Provide the [X, Y] coordinate of the cell's center where the given text is located.  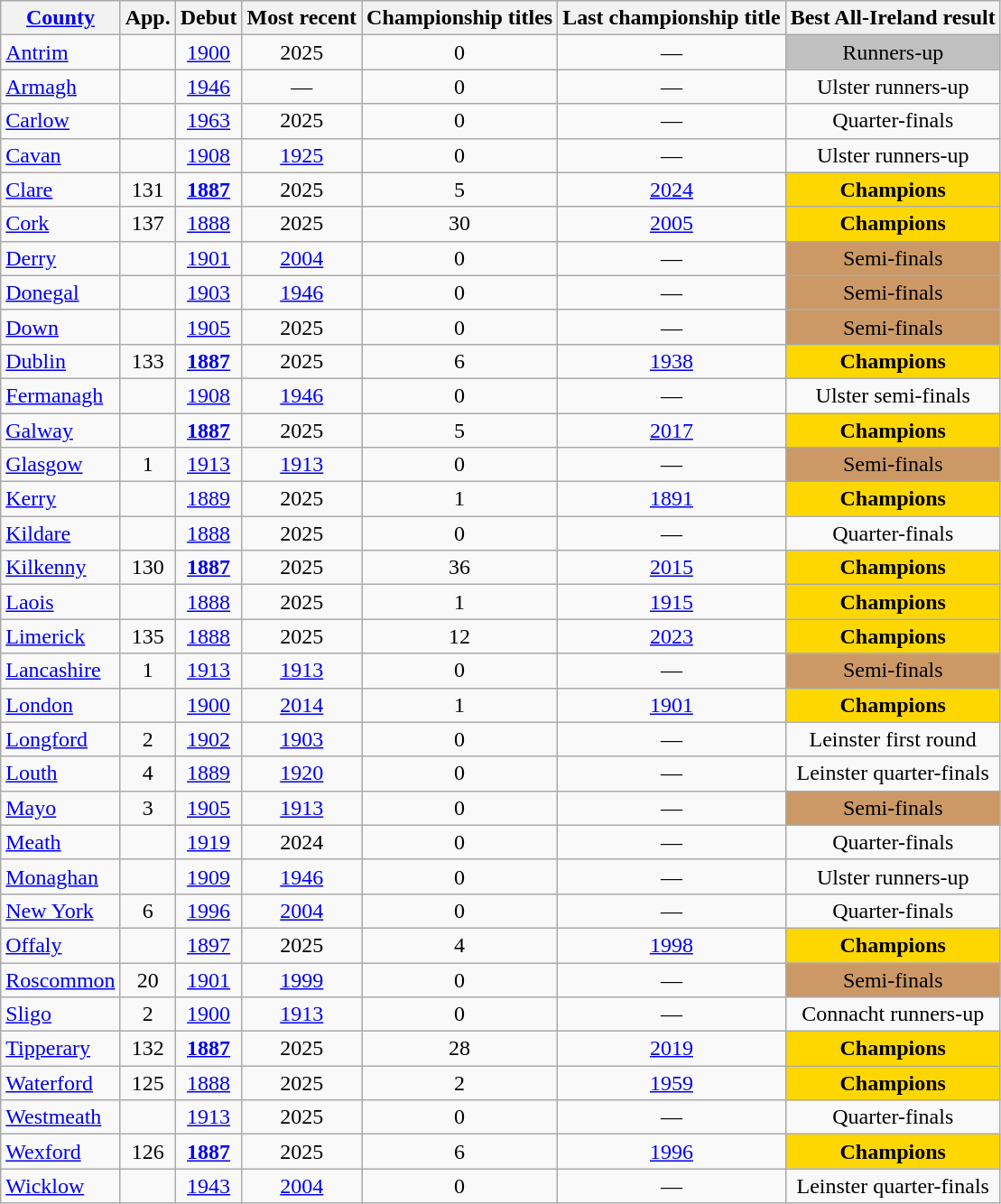
Meath [60, 842]
Antrim [60, 52]
2017 [672, 431]
Ulster semi-finals [893, 395]
1943 [209, 1186]
Kildare [60, 533]
1915 [672, 602]
Wicklow [60, 1186]
Louth [60, 773]
Lancashire [60, 671]
131 [148, 190]
Tipperary [60, 1049]
Clare [60, 190]
New York [60, 911]
Donegal [60, 292]
Last championship title [672, 18]
Cork [60, 224]
Sligo [60, 1014]
125 [148, 1083]
Down [60, 327]
135 [148, 636]
Runners-up [893, 52]
Longford [60, 739]
2023 [672, 636]
1891 [672, 499]
1919 [209, 842]
1938 [672, 361]
Westmeath [60, 1117]
126 [148, 1152]
App. [148, 18]
Derry [60, 258]
Dublin [60, 361]
Limerick [60, 636]
London [60, 705]
Fermanagh [60, 395]
1925 [301, 155]
3 [148, 808]
28 [460, 1049]
1909 [209, 876]
20 [148, 979]
1920 [301, 773]
Glasgow [60, 465]
2015 [672, 568]
1998 [672, 945]
Kilkenny [60, 568]
137 [148, 224]
1959 [672, 1083]
Leinster first round [893, 739]
130 [148, 568]
1897 [209, 945]
2019 [672, 1049]
Mayo [60, 808]
Laois [60, 602]
Wexford [60, 1152]
2014 [301, 705]
Galway [60, 431]
Armagh [60, 87]
Offaly [60, 945]
Debut [209, 18]
1902 [209, 739]
Championship titles [460, 18]
Most recent [301, 18]
1999 [301, 979]
Carlow [60, 121]
1963 [209, 121]
36 [460, 568]
133 [148, 361]
12 [460, 636]
County [60, 18]
Kerry [60, 499]
Best All-Ireland result [893, 18]
30 [460, 224]
Waterford [60, 1083]
2005 [672, 224]
Connacht runners-up [893, 1014]
132 [148, 1049]
Roscommon [60, 979]
Cavan [60, 155]
Monaghan [60, 876]
